Find where the given text appears and provide that cell's center as [x, y] coordinate. 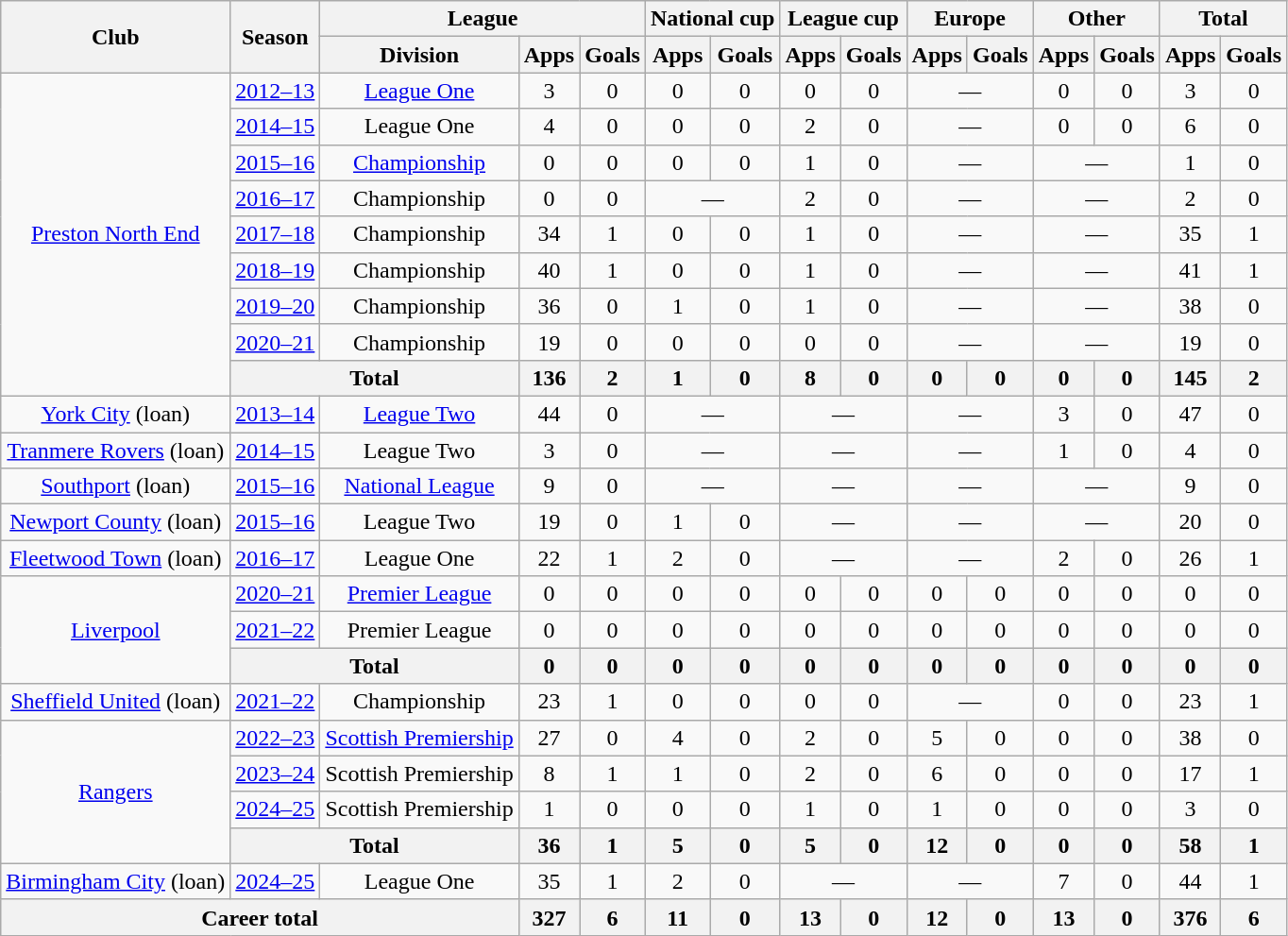
Rangers [115, 791]
17 [1190, 774]
2023–24 [276, 774]
20 [1190, 522]
11 [677, 917]
Preston North End [115, 234]
2022–23 [276, 738]
40 [549, 270]
Tranmere Rovers (loan) [115, 451]
376 [1190, 917]
2018–19 [276, 270]
Season [276, 37]
47 [1190, 414]
2012–13 [276, 91]
National cup [712, 19]
34 [549, 234]
League [483, 19]
Sheffield United (loan) [115, 702]
Division [419, 55]
Fleetwood Town (loan) [115, 558]
Career total [261, 917]
Newport County (loan) [115, 522]
2013–14 [276, 414]
Southport (loan) [115, 486]
York City (loan) [115, 414]
League cup [843, 19]
Club [115, 37]
2017–18 [276, 234]
Liverpool [115, 630]
145 [1190, 378]
41 [1190, 270]
7 [1063, 881]
Birmingham City (loan) [115, 881]
27 [549, 738]
58 [1190, 845]
327 [549, 917]
22 [549, 558]
136 [549, 378]
2019–20 [276, 306]
Other [1096, 19]
26 [1190, 558]
Europe [970, 19]
National League [419, 486]
